Return the [X, Y] coordinate for the center point of the cell that contains the specified text.  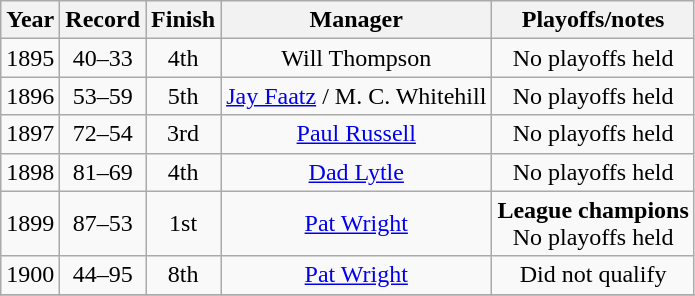
81–69 [103, 172]
Manager [356, 20]
Playoffs/notes [593, 20]
Did not qualify [593, 275]
87–53 [103, 224]
72–54 [103, 134]
44–95 [103, 275]
Finish [184, 20]
Will Thompson [356, 58]
5th [184, 96]
1898 [30, 172]
1899 [30, 224]
40–33 [103, 58]
3rd [184, 134]
Jay Faatz / M. C. Whitehill [356, 96]
Dad Lytle [356, 172]
1895 [30, 58]
Year [30, 20]
League championsNo playoffs held [593, 224]
1st [184, 224]
1900 [30, 275]
1897 [30, 134]
53–59 [103, 96]
8th [184, 275]
Paul Russell [356, 134]
Record [103, 20]
1896 [30, 96]
